For the text-containing cell, return its midpoint in [x, y] coordinate format. 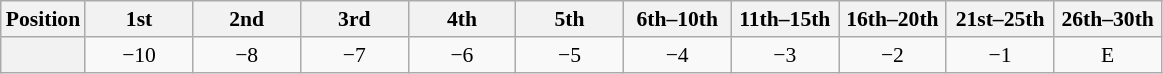
21st–25th [1000, 19]
Position [43, 19]
4th [462, 19]
−3 [785, 55]
5th [570, 19]
6th–10th [677, 19]
−10 [139, 55]
−4 [677, 55]
11th–15th [785, 19]
−7 [354, 55]
E [1108, 55]
−5 [570, 55]
−1 [1000, 55]
1st [139, 19]
16th–20th [893, 19]
−2 [893, 55]
26th–30th [1108, 19]
−8 [247, 55]
3rd [354, 19]
−6 [462, 55]
2nd [247, 19]
